From the cell containing the given text, extract its center point as (x, y) coordinate. 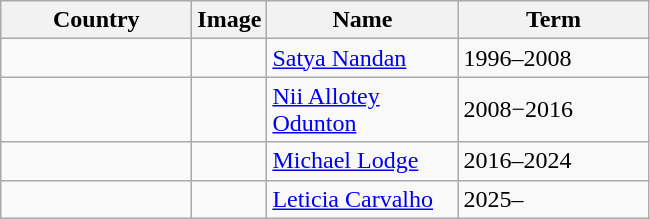
Leticia Carvalho (362, 199)
Term (554, 20)
Name (362, 20)
Michael Lodge (362, 161)
Image (230, 20)
1996–2008 (554, 58)
2008−2016 (554, 110)
Country (96, 20)
Satya Nandan (362, 58)
2016–2024 (554, 161)
Nii Allotey Odunton (362, 110)
2025– (554, 199)
